Extract the [x, y] coordinate from the center of the cell holding the provided text.  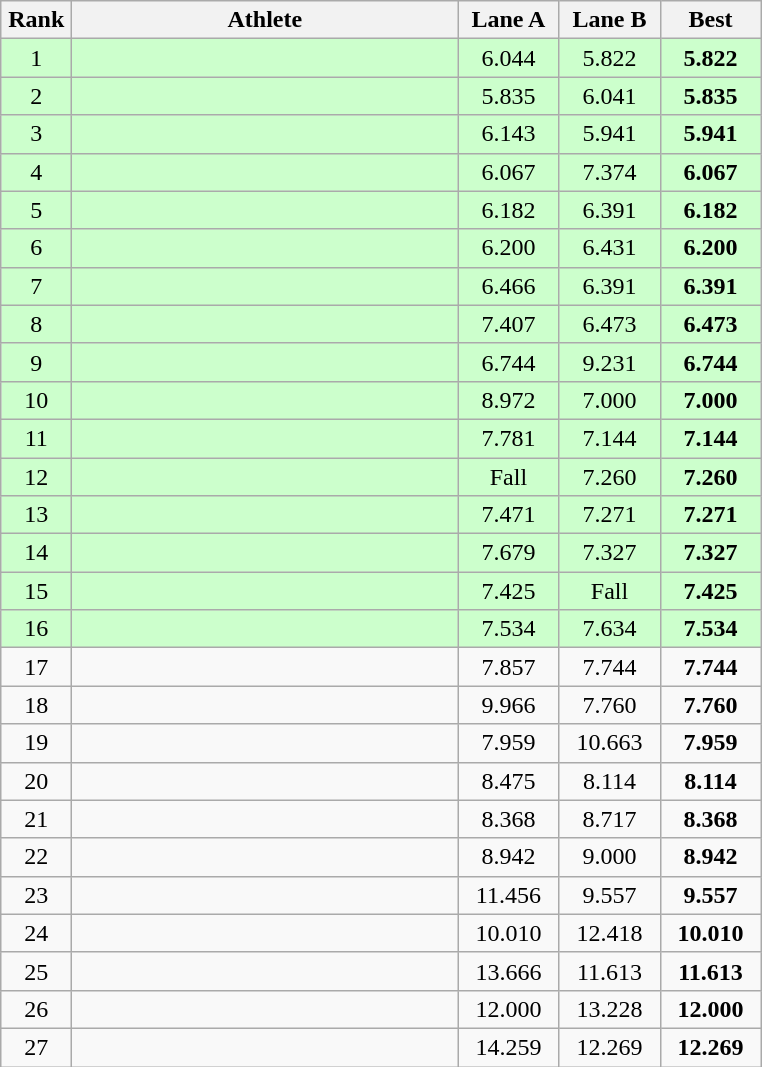
13.228 [610, 1009]
11.456 [508, 895]
6.143 [508, 134]
17 [36, 667]
7.679 [508, 553]
9.000 [610, 857]
16 [36, 629]
7.407 [508, 324]
8.475 [508, 781]
7.781 [508, 438]
26 [36, 1009]
7 [36, 286]
9.231 [610, 362]
3 [36, 134]
10.663 [610, 743]
Rank [36, 20]
6 [36, 248]
Athlete [265, 20]
24 [36, 933]
Lane B [610, 20]
18 [36, 705]
7.471 [508, 515]
15 [36, 591]
13 [36, 515]
1 [36, 58]
21 [36, 819]
22 [36, 857]
9.966 [508, 705]
11 [36, 438]
Best [710, 20]
6.041 [610, 96]
14 [36, 553]
4 [36, 172]
7.634 [610, 629]
5 [36, 210]
8.972 [508, 400]
2 [36, 96]
6.466 [508, 286]
12.418 [610, 933]
25 [36, 971]
23 [36, 895]
10 [36, 400]
14.259 [508, 1047]
6.044 [508, 58]
19 [36, 743]
8 [36, 324]
9 [36, 362]
13.666 [508, 971]
8.717 [610, 819]
12 [36, 477]
27 [36, 1047]
Lane A [508, 20]
7.374 [610, 172]
20 [36, 781]
7.857 [508, 667]
6.431 [610, 248]
